Provide the [x, y] coordinate of the cell's center where the given text is located.  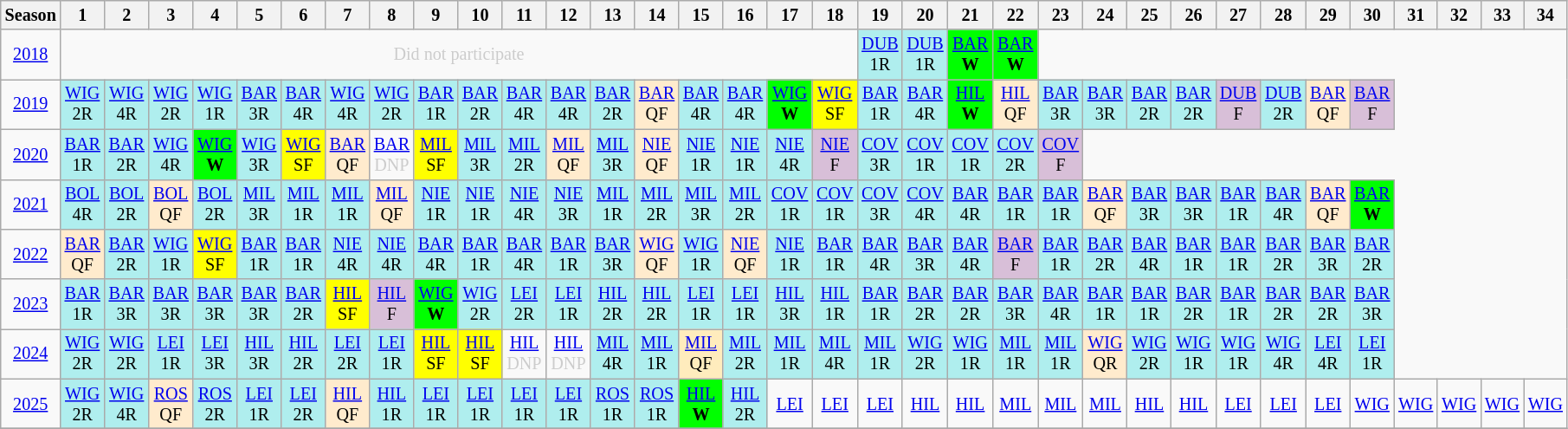
23 [1061, 16]
DUBF [1238, 105]
19 [880, 16]
LEI4R [1328, 354]
27 [1238, 16]
3 [171, 16]
NIE3R [568, 205]
10 [480, 16]
2018 [31, 55]
7 [348, 16]
ROS2R [215, 404]
BOL4R [83, 205]
2022 [31, 255]
WIGQR [1105, 354]
4 [215, 16]
Season [31, 16]
9 [436, 16]
11 [525, 16]
32 [1459, 16]
8 [391, 16]
12 [568, 16]
26 [1193, 16]
25 [1150, 16]
6 [303, 16]
24 [1105, 16]
2024 [31, 354]
NIEF [835, 154]
2019 [31, 105]
13 [613, 16]
22 [1016, 16]
COVF [1061, 154]
2020 [31, 154]
34 [1545, 16]
HILF [391, 304]
30 [1371, 16]
DUB2R [1283, 105]
31 [1416, 16]
15 [701, 16]
5 [260, 16]
WIG3R [260, 154]
LEI3R [215, 354]
2025 [31, 404]
2 [126, 16]
COV4R [925, 205]
20 [925, 16]
33 [1502, 16]
ROSQF [171, 404]
BOLQF [171, 205]
COV2R [1016, 154]
14 [656, 16]
WIGQF [656, 255]
18 [835, 16]
29 [1328, 16]
28 [1283, 16]
17 [790, 16]
21 [971, 16]
16 [745, 16]
2021 [31, 205]
1 [83, 16]
MILSF [436, 154]
2023 [31, 304]
BARDNP [391, 154]
Did not participate [459, 55]
